Extract the (x, y) coordinate from the center of the cell holding the provided text.  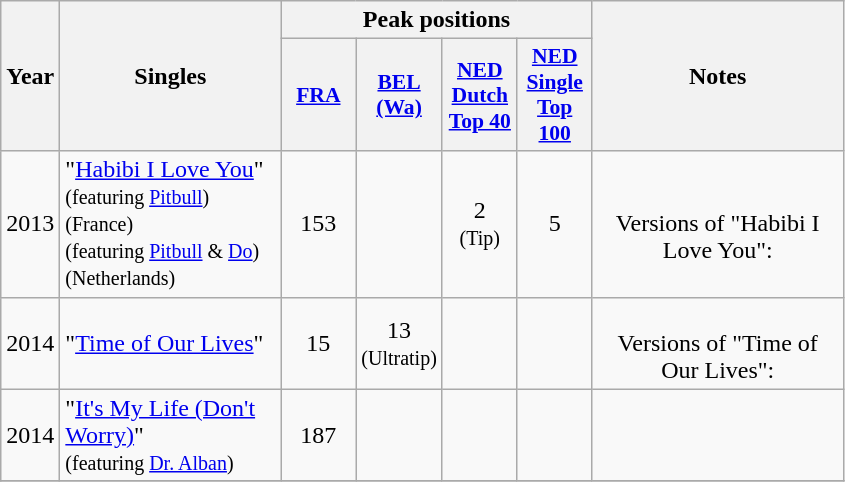
Notes (718, 76)
Year (30, 76)
"Habibi I Love You" (featuring Pitbull) (France)(featuring Pitbull & Do) (Netherlands) (170, 224)
NED Single Top 100 (554, 95)
187 (318, 435)
13(Ultratip) (400, 343)
2(Tip) (480, 224)
"It's My Life (Don't Worry)"(featuring Dr. Alban) (170, 435)
15 (318, 343)
"Time of Our Lives" (170, 343)
Singles (170, 76)
153 (318, 224)
FRA (318, 95)
BEL (Wa) (400, 95)
Peak positions (436, 20)
2013 (30, 224)
Versions of "Habibi I Love You": (718, 224)
NED Dutch Top 40 (480, 95)
5 (554, 224)
Versions of "Time of Our Lives": (718, 343)
